Return the (x, y) coordinate for the center point of the cell that contains the specified text.  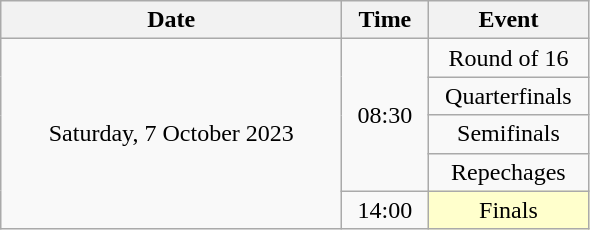
Repechages (508, 172)
Saturday, 7 October 2023 (172, 134)
Finals (508, 210)
Round of 16 (508, 58)
Time (385, 20)
Semifinals (508, 134)
08:30 (385, 115)
14:00 (385, 210)
Date (172, 20)
Quarterfinals (508, 96)
Event (508, 20)
